Find where the given text appears and provide that cell's center as (x, y) coordinate. 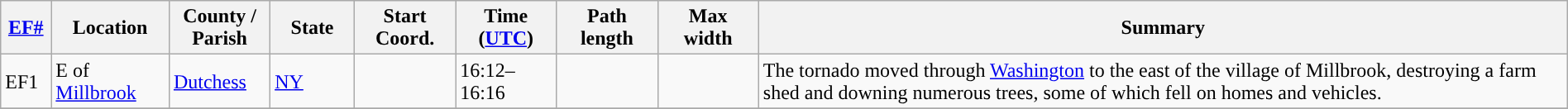
Max width (708, 28)
Dutchess (219, 81)
E of Millbrook (111, 81)
Path length (607, 28)
EF1 (26, 81)
County / Parish (219, 28)
NY (313, 81)
Start Coord. (404, 28)
State (313, 28)
Location (111, 28)
Summary (1163, 28)
16:12–16:16 (506, 81)
Time (UTC) (506, 28)
EF# (26, 28)
